For the text-containing cell, return its midpoint in (x, y) coordinate format. 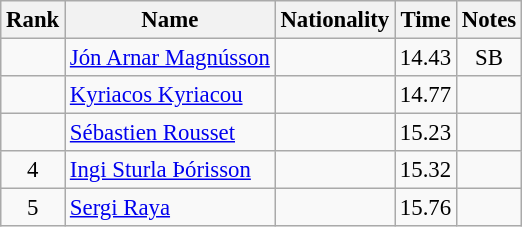
Nationality (334, 20)
Kyriacos Kyriacou (170, 95)
Jón Arnar Magnússon (170, 58)
Sergi Raya (170, 208)
5 (33, 208)
15.23 (426, 133)
Ingi Sturla Þórisson (170, 170)
4 (33, 170)
15.76 (426, 208)
SB (488, 58)
14.77 (426, 95)
Time (426, 20)
Rank (33, 20)
14.43 (426, 58)
Notes (488, 20)
Sébastien Rousset (170, 133)
Name (170, 20)
15.32 (426, 170)
